Search for the cell housing the specified text and yield its (x, y) center coordinate. 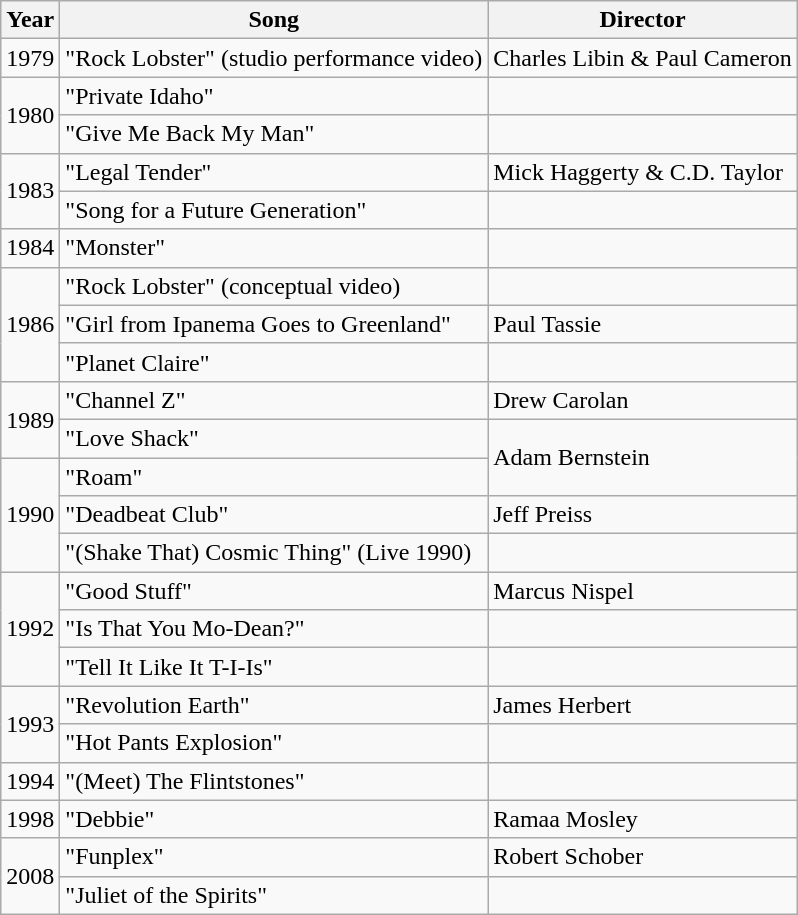
"Love Shack" (274, 438)
Ramaa Mosley (643, 819)
Director (643, 20)
Jeff Preiss (643, 515)
Mick Haggerty & C.D. Taylor (643, 172)
1980 (30, 115)
1993 (30, 724)
1984 (30, 248)
1990 (30, 515)
"Channel Z" (274, 400)
"Planet Claire" (274, 362)
Marcus Nispel (643, 591)
Paul Tassie (643, 324)
1986 (30, 324)
1989 (30, 419)
Robert Schober (643, 857)
"Legal Tender" (274, 172)
1992 (30, 629)
Adam Bernstein (643, 457)
"Good Stuff" (274, 591)
"Debbie" (274, 819)
"Juliet of the Spirits" (274, 895)
"Roam" (274, 477)
1979 (30, 58)
Year (30, 20)
"Is That You Mo-Dean?" (274, 629)
Charles Libin & Paul Cameron (643, 58)
"Revolution Earth" (274, 705)
Drew Carolan (643, 400)
Song (274, 20)
"Tell It Like It T-I-Is" (274, 667)
"Funplex" (274, 857)
"(Shake That) Cosmic Thing" (Live 1990) (274, 553)
"Rock Lobster" (studio performance video) (274, 58)
"Deadbeat Club" (274, 515)
2008 (30, 876)
"Rock Lobster" (conceptual video) (274, 286)
1994 (30, 781)
"Song for a Future Generation" (274, 210)
"Girl from Ipanema Goes to Greenland" (274, 324)
James Herbert (643, 705)
"Hot Pants Explosion" (274, 743)
"Private Idaho" (274, 96)
1983 (30, 191)
"(Meet) The Flintstones" (274, 781)
"Monster" (274, 248)
"Give Me Back My Man" (274, 134)
1998 (30, 819)
